Scan for the cell matching the given text and deliver its (x, y) coordinate at center. 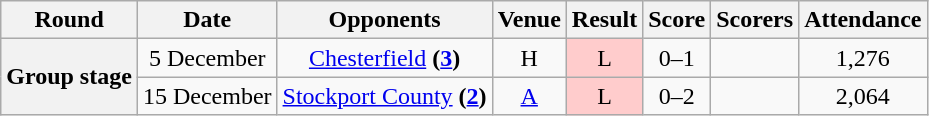
A (529, 96)
Chesterfield (3) (384, 58)
Round (70, 20)
Opponents (384, 20)
Result (604, 20)
Venue (529, 20)
1,276 (863, 58)
Group stage (70, 77)
Stockport County (2) (384, 96)
0–1 (677, 58)
2,064 (863, 96)
H (529, 58)
Attendance (863, 20)
Date (207, 20)
5 December (207, 58)
Score (677, 20)
15 December (207, 96)
0–2 (677, 96)
Scorers (755, 20)
